Find where the given text appears and provide that cell's center as [x, y] coordinate. 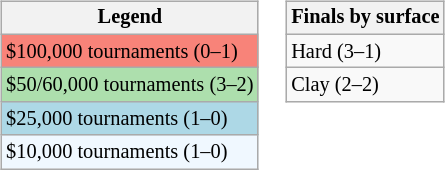
$25,000 tournaments (1–0) [130, 119]
Legend [130, 18]
$100,000 tournaments (0–1) [130, 51]
Clay (2–2) [365, 85]
$50/60,000 tournaments (3–2) [130, 85]
Finals by surface [365, 18]
Hard (3–1) [365, 51]
$10,000 tournaments (1–0) [130, 152]
